Extract the [X, Y] coordinate from the center of the cell holding the provided text.  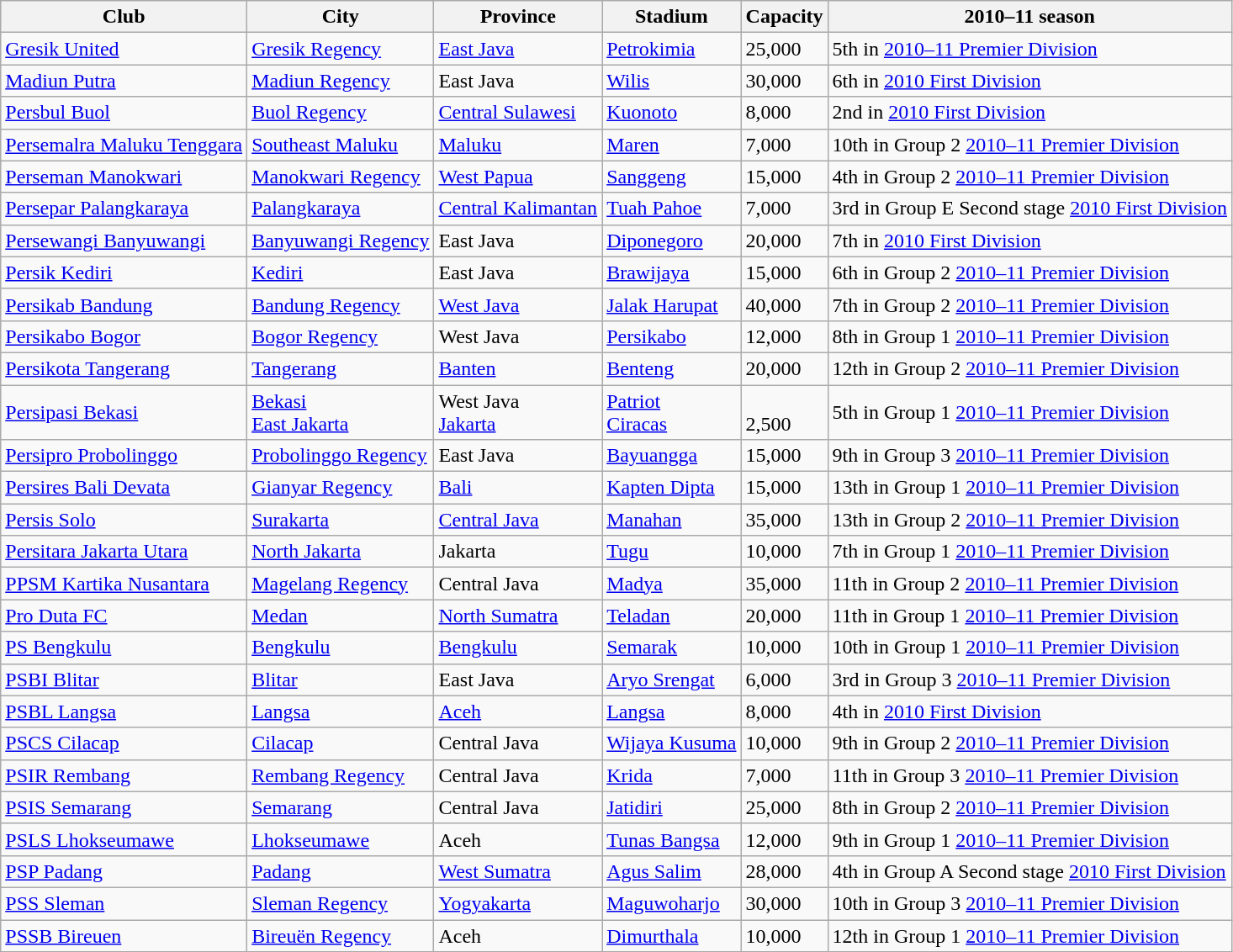
Manahan [671, 520]
Jalak Harupat [671, 304]
Jatidiri [671, 807]
11th in Group 3 2010–11 Premier Division [1029, 775]
Gianyar Regency [341, 488]
6th in 2010 First Division [1029, 81]
Persikabo [671, 336]
BekasiEast Jakarta [341, 412]
Stadium [671, 17]
Manokwari Regency [341, 177]
4th in Group 2 2010–11 Premier Division [1029, 177]
Krida [671, 775]
Maren [671, 145]
North Sumatra [518, 616]
Maluku [518, 145]
11th in Group 1 2010–11 Premier Division [1029, 616]
Banyuwangi Regency [341, 241]
PSLS Lhokseumawe [124, 839]
Dimurthala [671, 936]
Madiun Putra [124, 81]
PatriotCiracas [671, 412]
West Sumatra [518, 871]
10th in Group 1 2010–11 Premier Division [1029, 648]
Gresik Regency [341, 49]
Tangerang [341, 368]
28,000 [784, 871]
Cilacap [341, 743]
Persitara Jakarta Utara [124, 552]
Blitar [341, 680]
Gresik United [124, 49]
Tugu [671, 552]
12th in Group 1 2010–11 Premier Division [1029, 936]
PSSB Bireuen [124, 936]
Wijaya Kusuma [671, 743]
12th in Group 2 2010–11 Premier Division [1029, 368]
Teladan [671, 616]
Club [124, 17]
Persik Kediri [124, 272]
9th in Group 2 2010–11 Premier Division [1029, 743]
Bireuën Regency [341, 936]
Aryo Srengat [671, 680]
Persikota Tangerang [124, 368]
9th in Group 3 2010–11 Premier Division [1029, 456]
Persemalra Maluku Tenggara [124, 145]
Lhokseumawe [341, 839]
Wilis [671, 81]
3rd in Group 3 2010–11 Premier Division [1029, 680]
Capacity [784, 17]
Jakarta [518, 552]
8th in Group 1 2010–11 Premier Division [1029, 336]
Persewangi Banyuwangi [124, 241]
Persipasi Bekasi [124, 412]
4th in Group A Second stage 2010 First Division [1029, 871]
11th in Group 2 2010–11 Premier Division [1029, 584]
Persis Solo [124, 520]
Medan [341, 616]
PPSM Kartika Nusantara [124, 584]
7th in Group 2 2010–11 Premier Division [1029, 304]
Benteng [671, 368]
Banten [518, 368]
Bandung Regency [341, 304]
13th in Group 1 2010–11 Premier Division [1029, 488]
Kuonoto [671, 113]
PSBL Langsa [124, 711]
10th in Group 2 2010–11 Premier Division [1029, 145]
Probolinggo Regency [341, 456]
Brawijaya [671, 272]
5th in 2010–11 Premier Division [1029, 49]
Persikab Bandung [124, 304]
9th in Group 1 2010–11 Premier Division [1029, 839]
North Jakarta [341, 552]
Yogyakarta [518, 903]
Persbul Buol [124, 113]
PSBI Blitar [124, 680]
Perseman Manokwari [124, 177]
3rd in Group E Second stage 2010 First Division [1029, 209]
West Papua [518, 177]
Magelang Regency [341, 584]
Semarang [341, 807]
Agus Salim [671, 871]
PSP Padang [124, 871]
Semarak [671, 648]
Southeast Maluku [341, 145]
Central Kalimantan [518, 209]
Tuah Pahoe [671, 209]
Persepar Palangkaraya [124, 209]
Buol Regency [341, 113]
Pro Duta FC [124, 616]
Kediri [341, 272]
2,500 [784, 412]
6th in Group 2 2010–11 Premier Division [1029, 272]
Rembang Regency [341, 775]
Maguwoharjo [671, 903]
PS Bengkulu [124, 648]
Bali [518, 488]
Madya [671, 584]
7th in 2010 First Division [1029, 241]
10th in Group 3 2010–11 Premier Division [1029, 903]
40,000 [784, 304]
PSS Sleman [124, 903]
PSCS Cilacap [124, 743]
7th in Group 1 2010–11 Premier Division [1029, 552]
Sanggeng [671, 177]
Surakarta [341, 520]
Central Sulawesi [518, 113]
Diponegoro [671, 241]
6,000 [784, 680]
2010–11 season [1029, 17]
Tunas Bangsa [671, 839]
Padang [341, 871]
2nd in 2010 First Division [1029, 113]
Bogor Regency [341, 336]
City [341, 17]
Petrokimia [671, 49]
5th in Group 1 2010–11 Premier Division [1029, 412]
West JavaJakarta [518, 412]
Persikabo Bogor [124, 336]
Palangkaraya [341, 209]
Kapten Dipta [671, 488]
Bayuangga [671, 456]
PSIS Semarang [124, 807]
Province [518, 17]
Persipro Probolinggo [124, 456]
PSIR Rembang [124, 775]
8th in Group 2 2010–11 Premier Division [1029, 807]
Madiun Regency [341, 81]
4th in 2010 First Division [1029, 711]
Sleman Regency [341, 903]
13th in Group 2 2010–11 Premier Division [1029, 520]
Persires Bali Devata [124, 488]
